Return [x, y] of the center of cell containing provided text 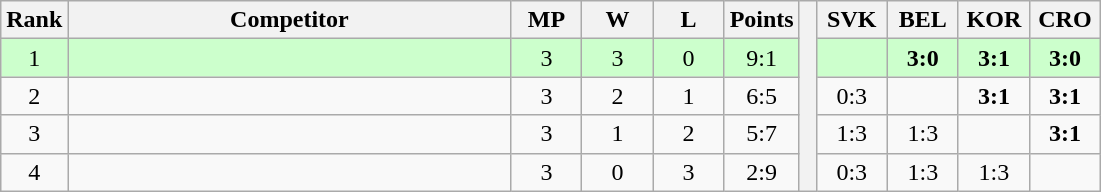
2:9 [762, 172]
KOR [994, 20]
9:1 [762, 58]
Points [762, 20]
L [688, 20]
6:5 [762, 96]
Rank [34, 20]
SVK [852, 20]
CRO [1064, 20]
BEL [922, 20]
Competitor [290, 20]
W [618, 20]
MP [546, 20]
5:7 [762, 134]
4 [34, 172]
